From the cell containing the given text, extract its center point as (x, y) coordinate. 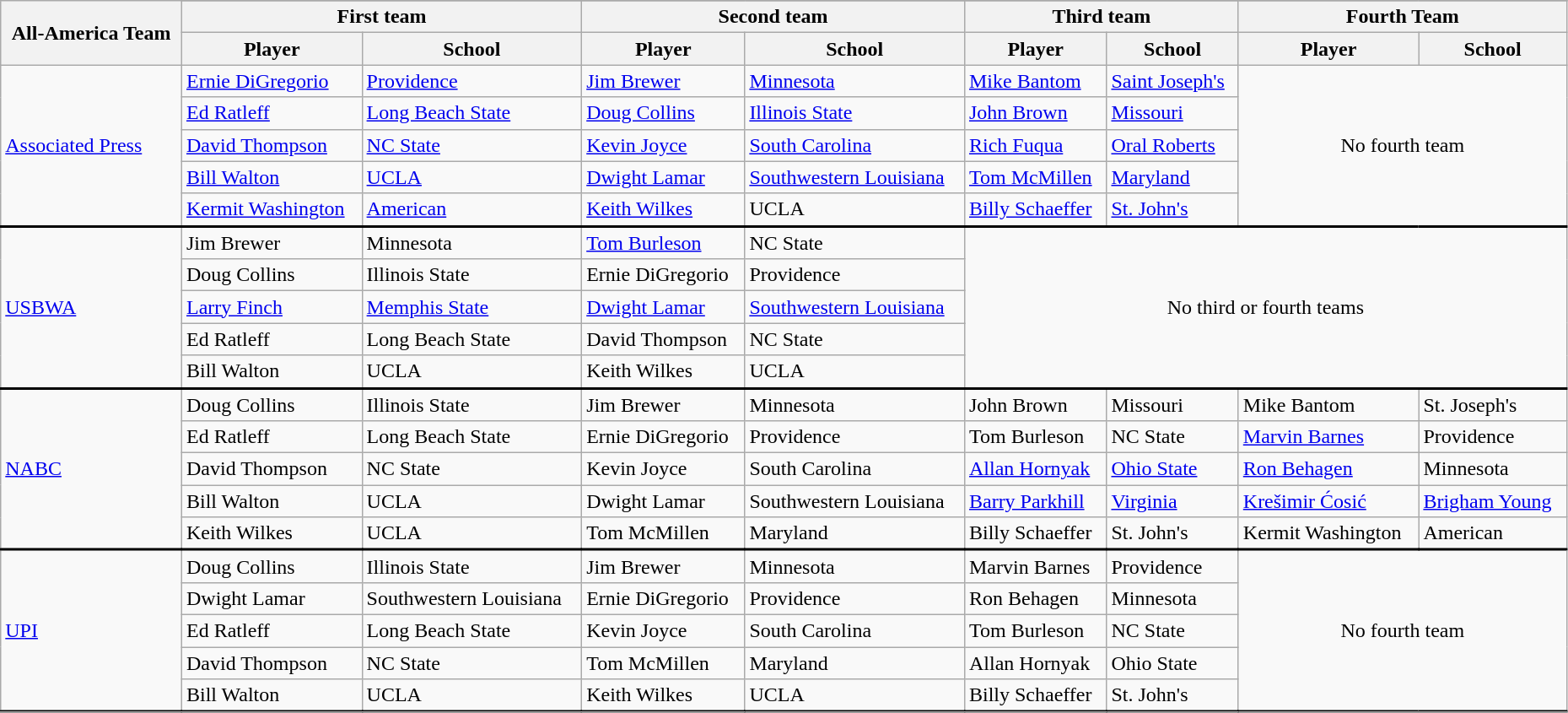
UPI (91, 631)
No third or fourth teams (1265, 307)
Virginia (1172, 501)
Third team (1102, 17)
Oral Roberts (1172, 145)
All-America Team (91, 33)
Associated Press (91, 145)
USBWA (91, 307)
Krešimir Ćosić (1328, 501)
Second team (773, 17)
St. Joseph's (1493, 405)
Brigham Young (1493, 501)
Fourth Team (1402, 17)
Rich Fuqua (1035, 145)
First team (381, 17)
Barry Parkhill (1035, 501)
Saint Joseph's (1172, 81)
NABC (91, 469)
Larry Finch (272, 307)
Memphis State (472, 307)
